Locate the cell with the specified text and output its (X, Y) center coordinate. 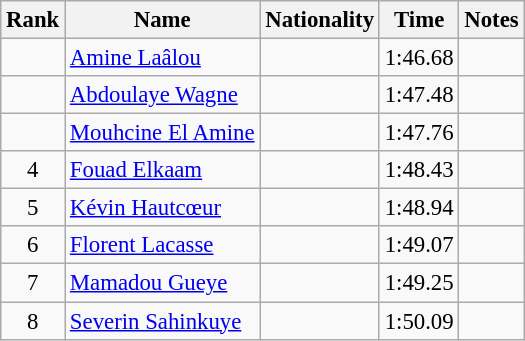
1:48.43 (419, 170)
Notes (492, 20)
Nationality (320, 20)
Mouhcine El Amine (162, 133)
1:50.09 (419, 321)
1:46.68 (419, 58)
Fouad Elkaam (162, 170)
Rank (33, 20)
Amine Laâlou (162, 58)
Florent Lacasse (162, 245)
1:48.94 (419, 208)
5 (33, 208)
Name (162, 20)
1:47.48 (419, 95)
6 (33, 245)
Abdoulaye Wagne (162, 95)
8 (33, 321)
7 (33, 283)
1:49.25 (419, 283)
Time (419, 20)
1:49.07 (419, 245)
Kévin Hautcœur (162, 208)
Mamadou Gueye (162, 283)
Severin Sahinkuye (162, 321)
4 (33, 170)
1:47.76 (419, 133)
